Return [x, y] of the center of cell containing provided text 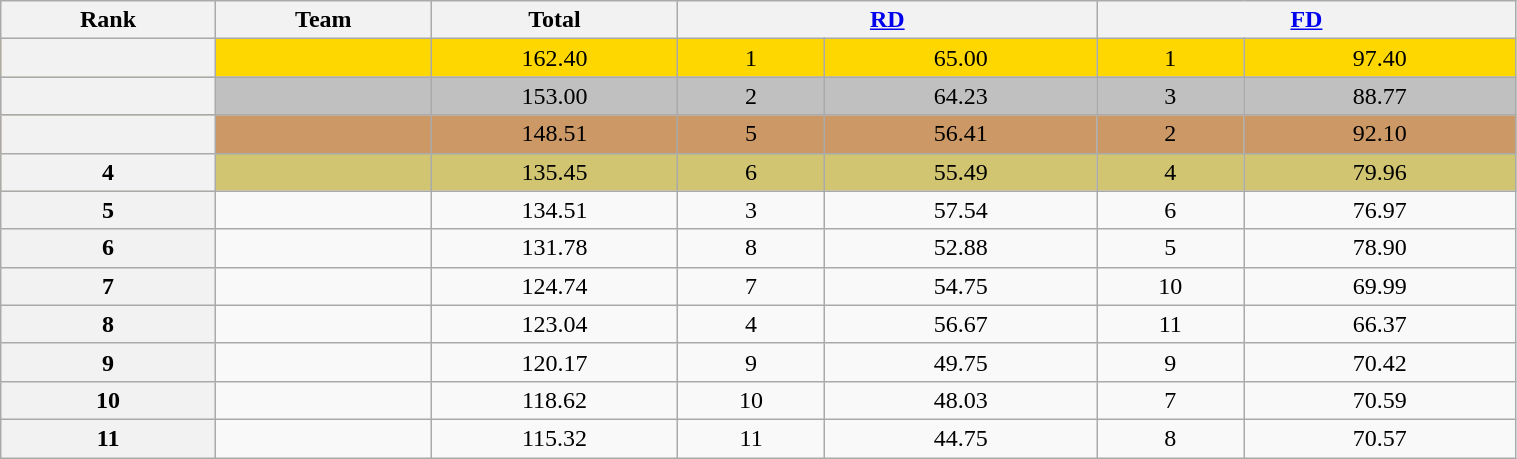
124.74 [554, 286]
118.62 [554, 400]
120.17 [554, 362]
134.51 [554, 210]
70.59 [1380, 400]
55.49 [960, 172]
148.51 [554, 134]
70.42 [1380, 362]
92.10 [1380, 134]
97.40 [1380, 58]
162.40 [554, 58]
64.23 [960, 96]
FD [1306, 20]
Team [323, 20]
RD [888, 20]
153.00 [554, 96]
57.54 [960, 210]
44.75 [960, 438]
79.96 [1380, 172]
76.97 [1380, 210]
70.57 [1380, 438]
65.00 [960, 58]
78.90 [1380, 248]
115.32 [554, 438]
49.75 [960, 362]
Total [554, 20]
131.78 [554, 248]
56.67 [960, 324]
Rank [108, 20]
69.99 [1380, 286]
135.45 [554, 172]
123.04 [554, 324]
66.37 [1380, 324]
56.41 [960, 134]
88.77 [1380, 96]
52.88 [960, 248]
54.75 [960, 286]
48.03 [960, 400]
